Extract the [X, Y] coordinate from the center of the cell holding the provided text.  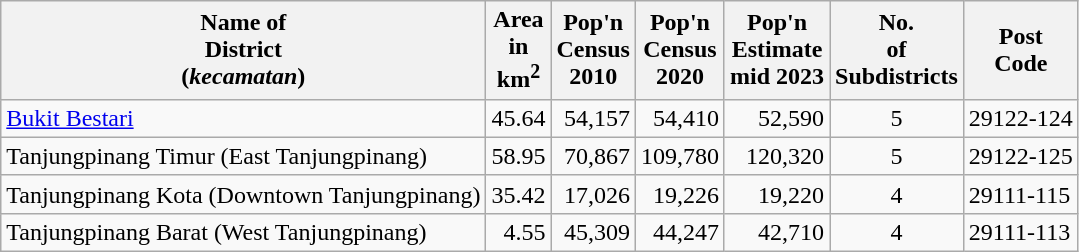
Bukit Bestari [244, 118]
29122-125 [1020, 156]
Tanjungpinang Timur (East Tanjungpinang) [244, 156]
19,226 [680, 194]
29122-124 [1020, 118]
58.95 [518, 156]
Pop'nCensus2020 [680, 50]
29111-113 [1020, 232]
17,026 [593, 194]
Pop'nCensus2010 [593, 50]
70,867 [593, 156]
Tanjungpinang Kota (Downtown Tanjungpinang) [244, 194]
44,247 [680, 232]
No.ofSubdistricts [897, 50]
Name ofDistrict(kecamatan) [244, 50]
109,780 [680, 156]
Tanjungpinang Barat (West Tanjungpinang) [244, 232]
Pop'nEstimatemid 2023 [776, 50]
52,590 [776, 118]
120,320 [776, 156]
54,410 [680, 118]
54,157 [593, 118]
35.42 [518, 194]
29111-115 [1020, 194]
PostCode [1020, 50]
Area in km2 [518, 50]
42,710 [776, 232]
4.55 [518, 232]
45,309 [593, 232]
45.64 [518, 118]
19,220 [776, 194]
